Locate the cell with the specified text and output its [X, Y] center coordinate. 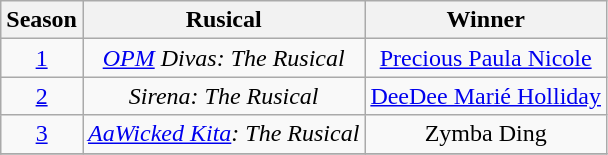
Zymba Ding [486, 134]
Rusical [223, 20]
Season [42, 20]
Winner [486, 20]
1 [42, 58]
2 [42, 96]
Sirena: The Rusical [223, 96]
Precious Paula Nicole [486, 58]
OPM Divas: The Rusical [223, 58]
AaWicked Kita: The Rusical [223, 134]
3 [42, 134]
DeeDee Marié Holliday [486, 96]
